Extract the [x, y] coordinate from the center of the cell holding the provided text.  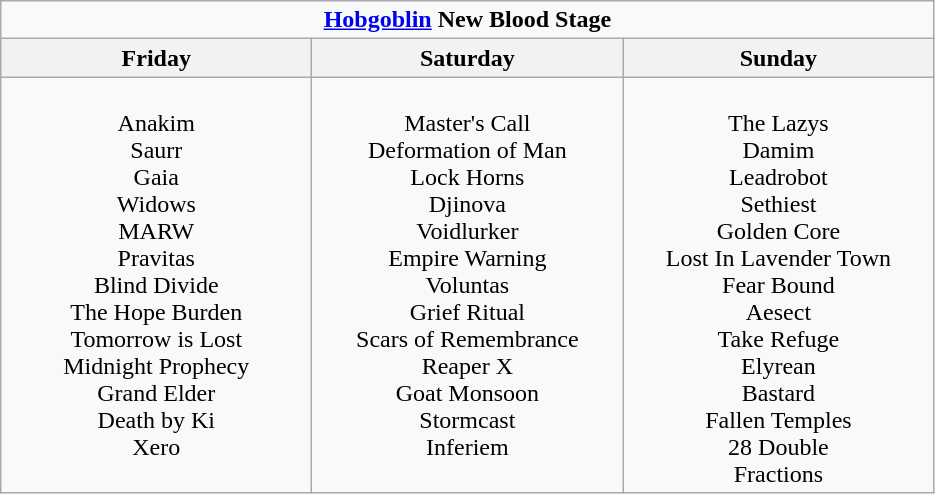
Anakim Saurr Gaia Widows MARW Pravitas Blind Divide The Hope Burden Tomorrow is Lost Midnight Prophecy Grand Elder Death by Ki Xero [156, 285]
Friday [156, 58]
The Lazys Damim Leadrobot Sethiest Golden Core Lost In Lavender Town Fear Bound Aesect Take Refuge Elyrean Bastard Fallen Temples 28 Double Fractions [778, 285]
Saturday [468, 58]
Hobgoblin New Blood Stage [468, 20]
Sunday [778, 58]
